Provide the (X, Y) coordinate of the cell's center where the given text is located.  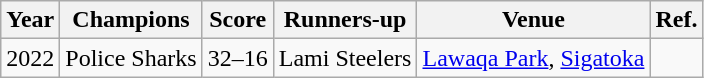
Venue (534, 20)
Police Sharks (131, 58)
Lawaqa Park, Sigatoka (534, 58)
Score (238, 20)
2022 (30, 58)
32–16 (238, 58)
Champions (131, 20)
Year (30, 20)
Runners-up (345, 20)
Ref. (676, 20)
Lami Steelers (345, 58)
